Scan for the cell matching the given text and deliver its (X, Y) coordinate at center. 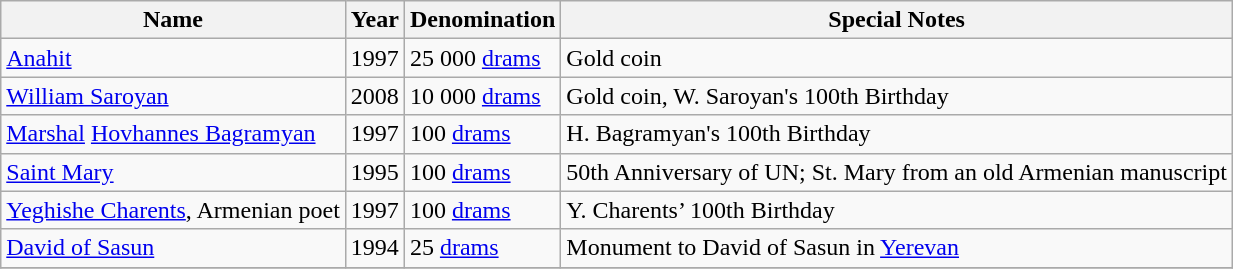
Special Notes (897, 20)
25 drams (482, 248)
25 000 drams (482, 58)
50th Anniversary of UN; St. Mary from an old Armenian manuscript (897, 172)
Marshal Hovhannes Bagramyan (174, 134)
1994 (374, 248)
William Saroyan (174, 96)
Denomination (482, 20)
H. Bagramyan's 100th Birthday (897, 134)
Saint Mary (174, 172)
Gold coin, W. Saroyan's 100th Birthday (897, 96)
Monument to David of Sasun in Yerevan (897, 248)
Anahit (174, 58)
10 000 drams (482, 96)
David of Sasun (174, 248)
Gold coin (897, 58)
1995 (374, 172)
Name (174, 20)
2008 (374, 96)
Year (374, 20)
Y. Charents’ 100th Birthday (897, 210)
Yeghishe Charents, Armenian poet (174, 210)
